Extract the (x, y) coordinate from the center of the cell holding the provided text.  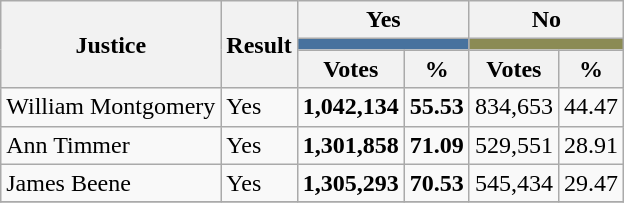
1,305,293 (350, 183)
James Beene (111, 183)
545,434 (514, 183)
55.53 (436, 107)
529,551 (514, 145)
Result (259, 44)
44.47 (590, 107)
834,653 (514, 107)
70.53 (436, 183)
William Montgomery (111, 107)
29.47 (590, 183)
Ann Timmer (111, 145)
1,301,858 (350, 145)
1,042,134 (350, 107)
No (546, 20)
Justice (111, 44)
28.91 (590, 145)
71.09 (436, 145)
